Search for the cell housing the specified text and yield its (x, y) center coordinate. 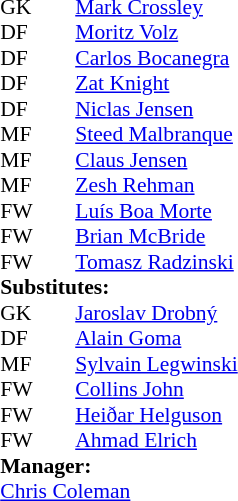
Ahmad Elrich (156, 441)
Heiðar Helguson (156, 415)
Sylvain Legwinski (156, 364)
Claus Jensen (156, 160)
Moritz Volz (156, 33)
Brian McBride (156, 237)
Alain Goma (156, 339)
Collins John (156, 389)
Zesh Rehman (156, 185)
Manager: (118, 466)
Substitutes: (118, 287)
Jaroslav Drobný (156, 313)
Niclas Jensen (156, 109)
Carlos Bocanegra (156, 58)
GK (19, 313)
Steed Malbranque (156, 135)
Luís Boa Morte (156, 211)
Tomasz Radzinski (156, 262)
Zat Knight (156, 83)
